From the cell containing the given text, extract its center point as (X, Y) coordinate. 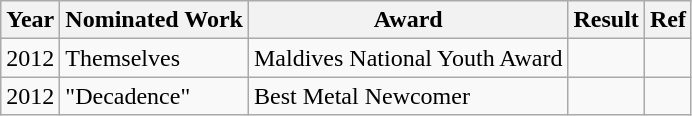
Best Metal Newcomer (408, 96)
Maldives National Youth Award (408, 58)
Year (30, 20)
Nominated Work (154, 20)
Ref (668, 20)
Themselves (154, 58)
Result (606, 20)
Award (408, 20)
"Decadence" (154, 96)
